Pinpoint the cell where the given text exists, returning its (X, Y) midpoint coordinate. 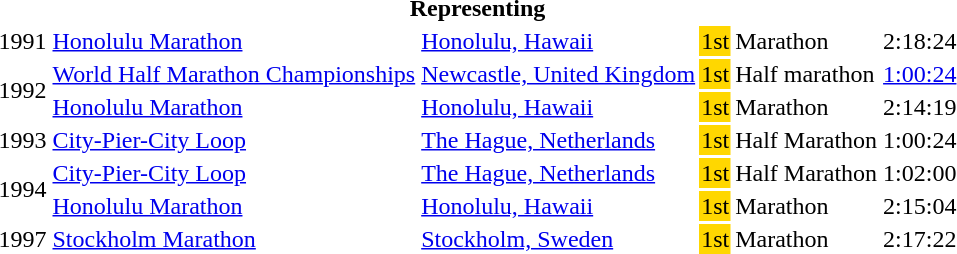
Newcastle, United Kingdom (558, 74)
Stockholm, Sweden (558, 239)
Stockholm Marathon (234, 239)
Half marathon (806, 74)
World Half Marathon Championships (234, 74)
